Determine the (X, Y) coordinate at the center of the cell enclosing the given text.  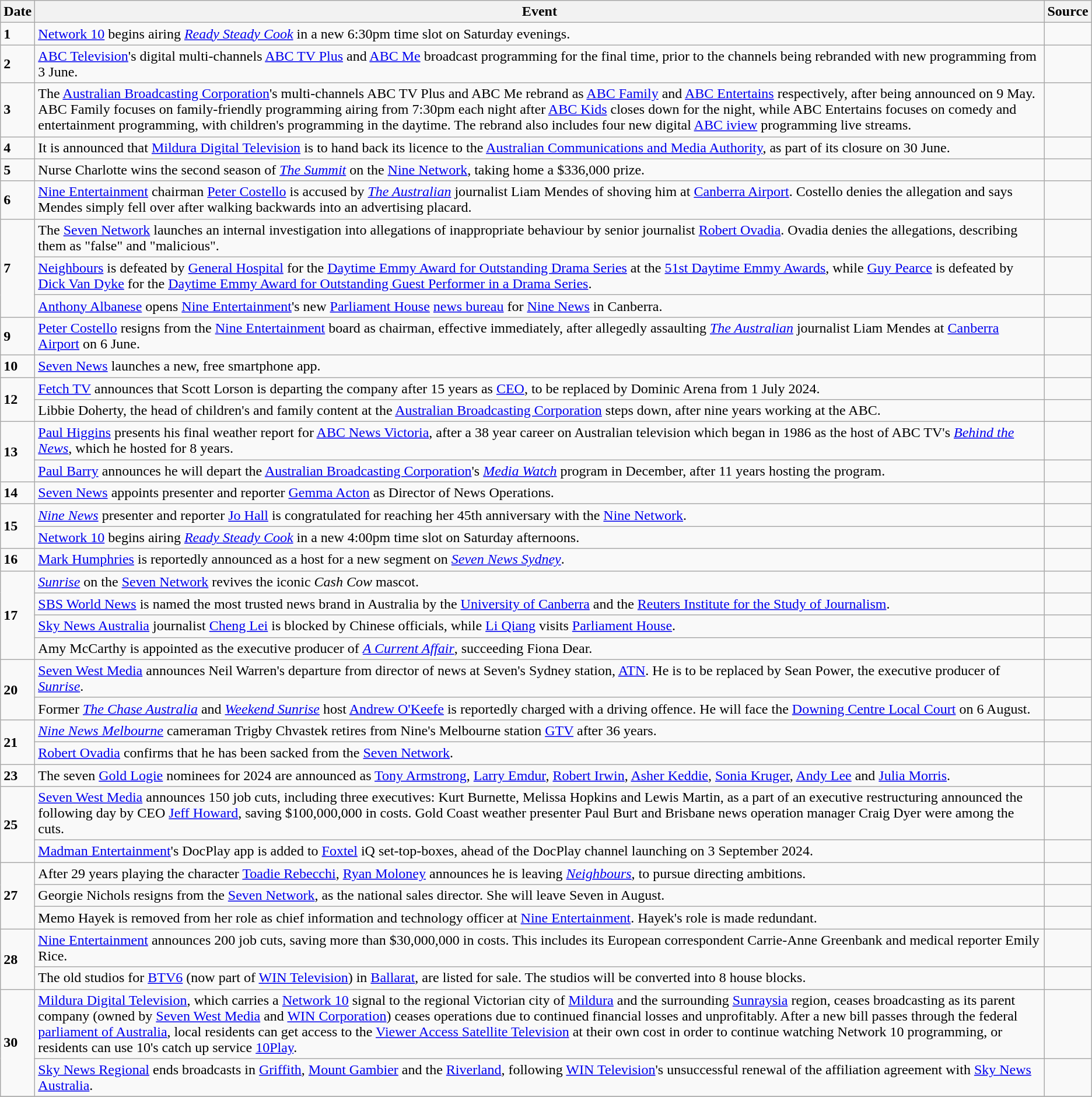
20 (17, 690)
17 (17, 615)
Mark Humphries is reportedly announced as a host for a new segment on Seven News Sydney. (540, 560)
Fetch TV announces that Scott Lorson is departing the company after 15 years as CEO, to be replaced by Dominic Arena from 1 July 2024. (540, 388)
7 (17, 268)
10 (17, 366)
Seven News appoints presenter and reporter Gemma Acton as Director of News Operations. (540, 493)
Sunrise on the Seven Network revives the iconic Cash Cow mascot. (540, 582)
13 (17, 452)
Network 10 begins airing Ready Steady Cook in a new 4:00pm time slot on Saturday afternoons. (540, 537)
Network 10 begins airing Ready Steady Cook in a new 6:30pm time slot on Saturday evenings. (540, 34)
Georgie Nichols resigns from the Seven Network, as the national sales director. She will leave Seven in August. (540, 896)
15 (17, 526)
21 (17, 742)
Madman Entertainment's DocPlay app is added to Foxtel iQ set-top-boxes, ahead of the DocPlay channel launching on 3 September 2024. (540, 851)
Nine News presenter and reporter Jo Hall is congratulated for reaching her 45th anniversary with the Nine Network. (540, 515)
Libbie Doherty, the head of children's and family content at the Australian Broadcasting Corporation steps down, after nine years working at the ABC. (540, 411)
Anthony Albanese opens Nine Entertainment's new Parliament House news bureau for Nine News in Canberra. (540, 306)
14 (17, 493)
3 (17, 110)
Event (540, 12)
16 (17, 560)
Date (17, 12)
Nurse Charlotte wins the second season of The Summit on the Nine Network, taking home a $336,000 prize. (540, 170)
23 (17, 775)
6 (17, 200)
Seven News launches a new, free smartphone app. (540, 366)
2 (17, 64)
30 (17, 1043)
25 (17, 825)
4 (17, 148)
12 (17, 399)
Nine News Melbourne cameraman Trigby Chvastek retires from Nine's Melbourne station GTV after 36 years. (540, 731)
Source (1067, 12)
Paul Barry announces he will depart the Australian Broadcasting Corporation's Media Watch program in December, after 11 years hosting the program. (540, 471)
28 (17, 959)
Memo Hayek is removed from her role as chief information and technology officer at Nine Entertainment. Hayek's role is made redundant. (540, 918)
9 (17, 336)
Robert Ovadia confirms that he has been sacked from the Seven Network. (540, 753)
27 (17, 896)
1 (17, 34)
After 29 years playing the character Toadie Rebecchi, Ryan Moloney announces he is leaving Neighbours, to pursue directing ambitions. (540, 874)
The old studios for BTV6 (now part of WIN Television) in Ballarat, are listed for sale. The studios will be converted into 8 house blocks. (540, 978)
Amy McCarthy is appointed as the executive producer of A Current Affair, succeeding Fiona Dear. (540, 648)
Sky News Australia journalist Cheng Lei is blocked by Chinese officials, while Li Qiang visits Parliament House. (540, 626)
SBS World News is named the most trusted news brand in Australia by the University of Canberra and the Reuters Institute for the Study of Journalism. (540, 604)
5 (17, 170)
